For the text-containing cell, return its midpoint in [x, y] coordinate format. 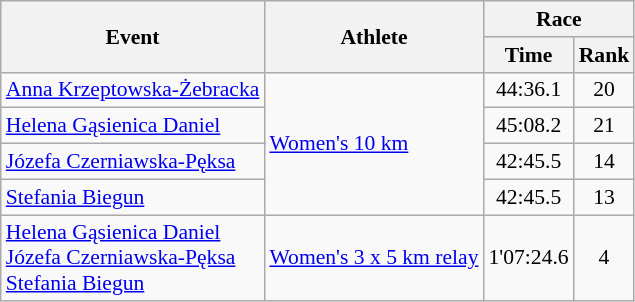
Stefania Biegun [133, 197]
Helena Gąsienica DanielJózefa Czerniawska-PęksaStefania Biegun [133, 258]
45:08.2 [529, 126]
Athlete [374, 36]
Event [133, 36]
44:36.1 [529, 90]
13 [604, 197]
4 [604, 258]
Józefa Czerniawska-Pęksa [133, 162]
Anna Krzeptowska-Żebracka [133, 90]
Helena Gąsienica Daniel [133, 126]
14 [604, 162]
1'07:24.6 [529, 258]
Women's 3 x 5 km relay [374, 258]
20 [604, 90]
Time [529, 55]
Race [560, 19]
Women's 10 km [374, 143]
Rank [604, 55]
21 [604, 126]
